For the text-containing cell, return its midpoint in [x, y] coordinate format. 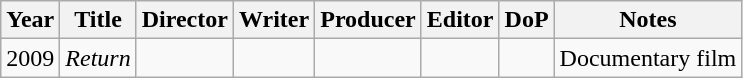
Return [98, 58]
Producer [368, 20]
Writer [274, 20]
Director [184, 20]
Year [30, 20]
2009 [30, 58]
Title [98, 20]
Documentary film [648, 58]
Notes [648, 20]
DoP [526, 20]
Editor [460, 20]
